From the cell containing the given text, extract its center point as (X, Y) coordinate. 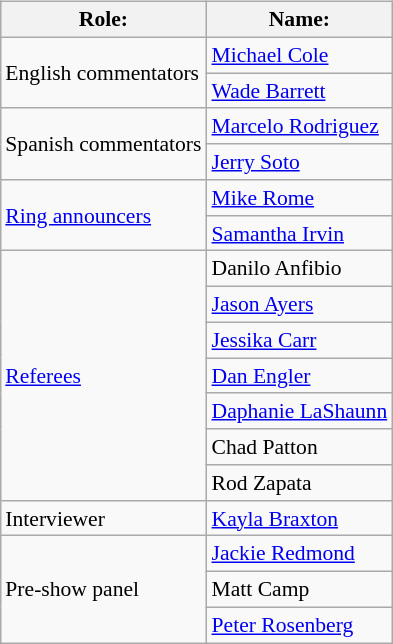
Interviewer (103, 518)
Ring announcers (103, 216)
Chad Patton (299, 447)
Daphanie LaShaunn (299, 411)
Matt Camp (299, 590)
Referees (103, 376)
Samantha Irvin (299, 233)
Rod Zapata (299, 483)
Jerry Soto (299, 162)
English commentators (103, 72)
Jason Ayers (299, 305)
Jessika Carr (299, 340)
Wade Barrett (299, 91)
Mike Rome (299, 198)
Jackie Redmond (299, 554)
Pre-show panel (103, 590)
Spanish commentators (103, 144)
Peter Rosenberg (299, 625)
Name: (299, 20)
Michael Cole (299, 55)
Role: (103, 20)
Marcelo Rodriguez (299, 126)
Dan Engler (299, 376)
Danilo Anfibio (299, 269)
Kayla Braxton (299, 518)
